Detect which cell encompasses the target text, then output its (X, Y) center coordinate. 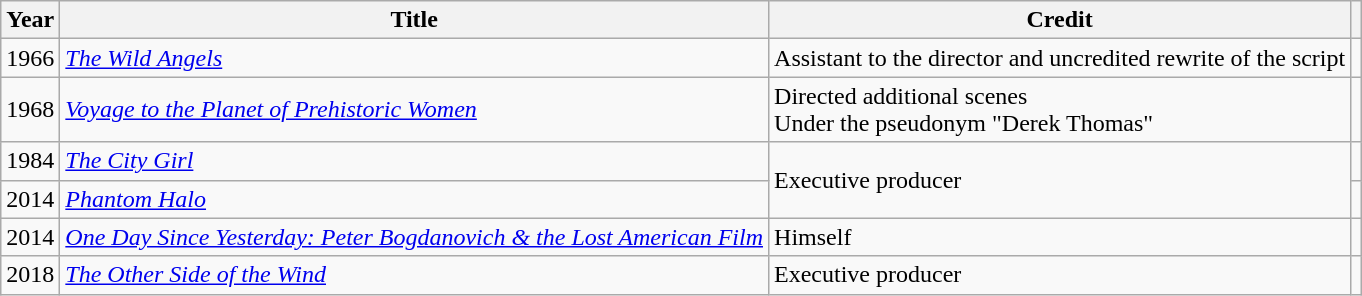
Himself (1060, 237)
The Other Side of the Wind (414, 275)
Assistant to the director and uncredited rewrite of the script (1060, 58)
Voyage to the Planet of Prehistoric Women (414, 110)
The City Girl (414, 161)
Title (414, 20)
Phantom Halo (414, 199)
1966 (30, 58)
Year (30, 20)
The Wild Angels (414, 58)
2018 (30, 275)
Credit (1060, 20)
Directed additional scenesUnder the pseudonym "Derek Thomas" (1060, 110)
1984 (30, 161)
1968 (30, 110)
One Day Since Yesterday: Peter Bogdanovich & the Lost American Film (414, 237)
